For the text-containing cell, return its midpoint in [x, y] coordinate format. 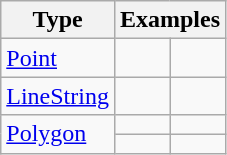
Point [58, 58]
Polygon [58, 134]
Type [58, 20]
LineString [58, 96]
Examples [170, 20]
